Find where the given text appears and provide that cell's center as (x, y) coordinate. 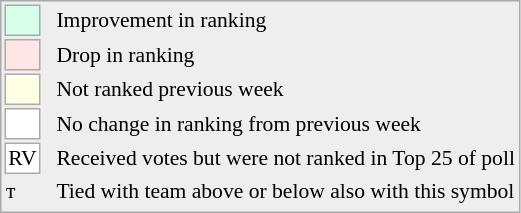
Received votes but were not ranked in Top 25 of poll (286, 158)
т (22, 191)
No change in ranking from previous week (286, 124)
Tied with team above or below also with this symbol (286, 191)
RV (22, 158)
Improvement in ranking (286, 20)
Not ranked previous week (286, 90)
Drop in ranking (286, 55)
